Extract the (X, Y) coordinate from the center of the cell holding the provided text.  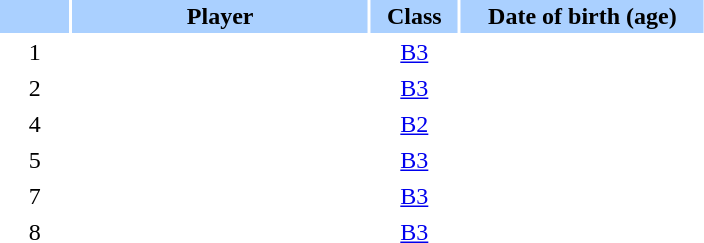
Date of birth (age) (582, 16)
1 (34, 52)
4 (34, 124)
5 (34, 160)
B2 (414, 124)
Player (220, 16)
Class (414, 16)
7 (34, 196)
2 (34, 88)
